Pinpoint the cell where the given text exists, returning its [x, y] midpoint coordinate. 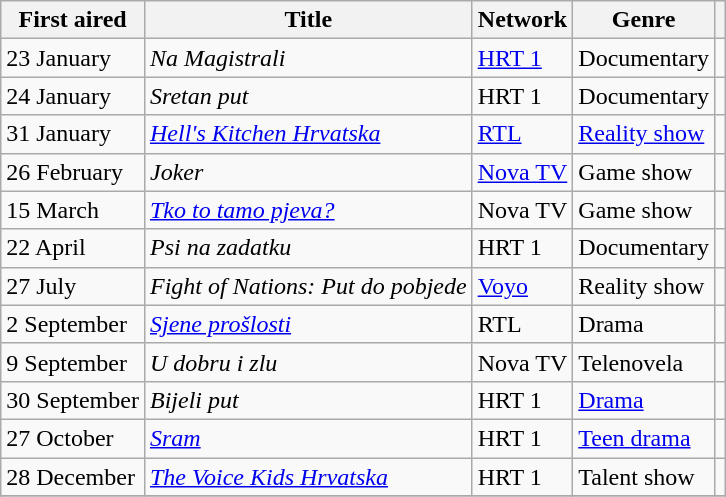
27 October [73, 438]
Tko to tamo pjeva? [308, 210]
Sjene prošlosti [308, 324]
Network [522, 20]
Hell's Kitchen Hrvatska [308, 134]
26 February [73, 172]
27 July [73, 286]
30 September [73, 400]
Na Magistrali [308, 58]
Joker [308, 172]
31 January [73, 134]
U dobru i zlu [308, 362]
Teen drama [644, 438]
Voyo [522, 286]
9 September [73, 362]
Fight of Nations: Put do pobjede [308, 286]
Bijeli put [308, 400]
Sretan put [308, 96]
Psi na zadatku [308, 248]
Telenovela [644, 362]
22 April [73, 248]
Talent show [644, 477]
2 September [73, 324]
28 December [73, 477]
First aired [73, 20]
23 January [73, 58]
15 March [73, 210]
24 January [73, 96]
The Voice Kids Hrvatska [308, 477]
Genre [644, 20]
Sram [308, 438]
Title [308, 20]
